Search for the cell housing the specified text and yield its (x, y) center coordinate. 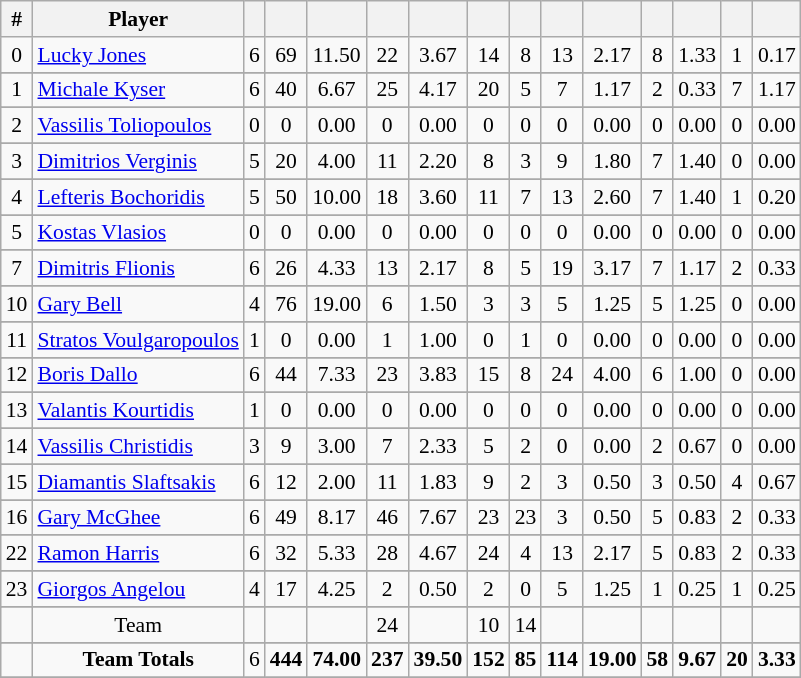
2.20 (438, 162)
7.33 (336, 375)
Lucky Jones (138, 55)
Valantis Kourtidis (138, 411)
Ramon Harris (138, 554)
2.33 (438, 447)
444 (286, 660)
11.50 (336, 55)
Gary McGhee (138, 518)
39.50 (438, 660)
Lefteris Bochoridis (138, 197)
3.83 (438, 375)
Boris Dallo (138, 375)
25 (388, 90)
85 (526, 660)
74.00 (336, 660)
Player (138, 19)
Kostas Vlasios (138, 233)
1.80 (612, 162)
4.17 (438, 90)
114 (562, 660)
44 (286, 375)
40 (286, 90)
9.67 (697, 660)
Dimitris Flionis (138, 269)
Vassilis Toliopoulos (138, 126)
50 (286, 197)
5.33 (336, 554)
49 (286, 518)
Team Totals (138, 660)
Gary Bell (138, 304)
16 (17, 518)
18 (388, 197)
3.60 (438, 197)
8.17 (336, 518)
6.67 (336, 90)
7.67 (438, 518)
2.00 (336, 482)
46 (388, 518)
3.00 (336, 447)
1.83 (438, 482)
4.25 (336, 589)
32 (286, 554)
# (17, 19)
0.17 (777, 55)
3.33 (777, 660)
Team (138, 625)
10.00 (336, 197)
3.67 (438, 55)
26 (286, 269)
0.20 (777, 197)
Vassilis Christidis (138, 447)
58 (658, 660)
Michale Kyser (138, 90)
Diamantis Slaftsakis (138, 482)
Giorgos Angelou (138, 589)
237 (388, 660)
1.50 (438, 304)
2.60 (612, 197)
Stratos Voulgaropoulos (138, 340)
152 (488, 660)
69 (286, 55)
3.17 (612, 269)
1.33 (697, 55)
76 (286, 304)
19 (562, 269)
17 (286, 589)
4.33 (336, 269)
28 (388, 554)
4.67 (438, 554)
Dimitrios Verginis (138, 162)
